Return (X, Y) of the center of cell containing provided text 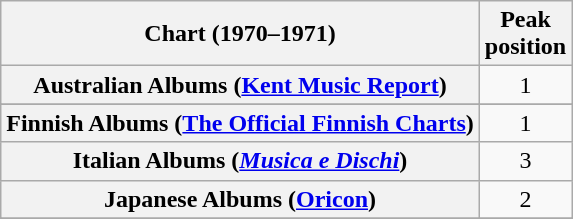
3 (525, 161)
Italian Albums (Musica e Dischi) (240, 161)
Australian Albums (Kent Music Report) (240, 85)
Chart (1970–1971) (240, 34)
Japanese Albums (Oricon) (240, 199)
2 (525, 199)
Peakposition (525, 34)
Finnish Albums (The Official Finnish Charts) (240, 123)
